Capture the cell that displays the provided text and extract its [x, y] central coordinate. 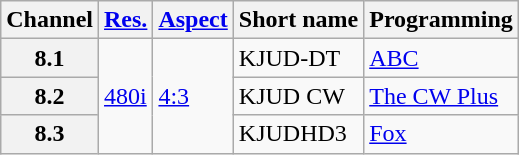
KJUDHD3 [298, 134]
KJUD CW [298, 96]
Channel [50, 20]
480i [126, 96]
The CW Plus [442, 96]
Res. [126, 20]
8.1 [50, 58]
Programming [442, 20]
Aspect [193, 20]
Fox [442, 134]
8.3 [50, 134]
Short name [298, 20]
4:3 [193, 96]
KJUD-DT [298, 58]
8.2 [50, 96]
ABC [442, 58]
